Scan for the cell matching the given text and deliver its (X, Y) coordinate at center. 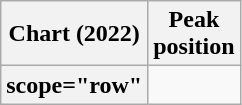
scope="row" (74, 85)
Chart (2022) (74, 34)
Peakposition (194, 34)
